Determine the (X, Y) coordinate at the center of the cell enclosing the given text.  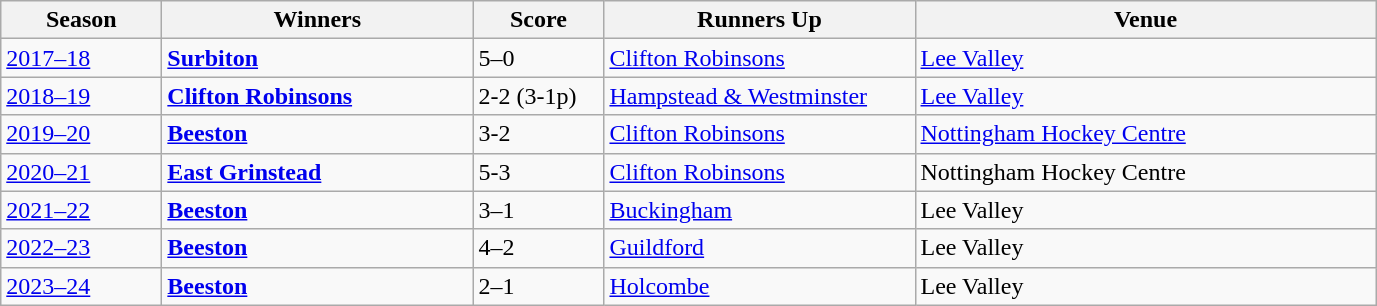
2018–19 (82, 96)
2022–23 (82, 248)
2017–18 (82, 58)
East Grinstead (318, 172)
Buckingham (760, 210)
3-2 (538, 134)
5–0 (538, 58)
2020–21 (82, 172)
Runners Up (760, 20)
Hampstead & Westminster (760, 96)
2019–20 (82, 134)
3–1 (538, 210)
4–2 (538, 248)
Score (538, 20)
2021–22 (82, 210)
2023–24 (82, 286)
2–1 (538, 286)
Season (82, 20)
Winners (318, 20)
Venue (1146, 20)
Holcombe (760, 286)
2-2 (3-1p) (538, 96)
Guildford (760, 248)
5-3 (538, 172)
Surbiton (318, 58)
